Detect which cell encompasses the target text, then output its [x, y] center coordinate. 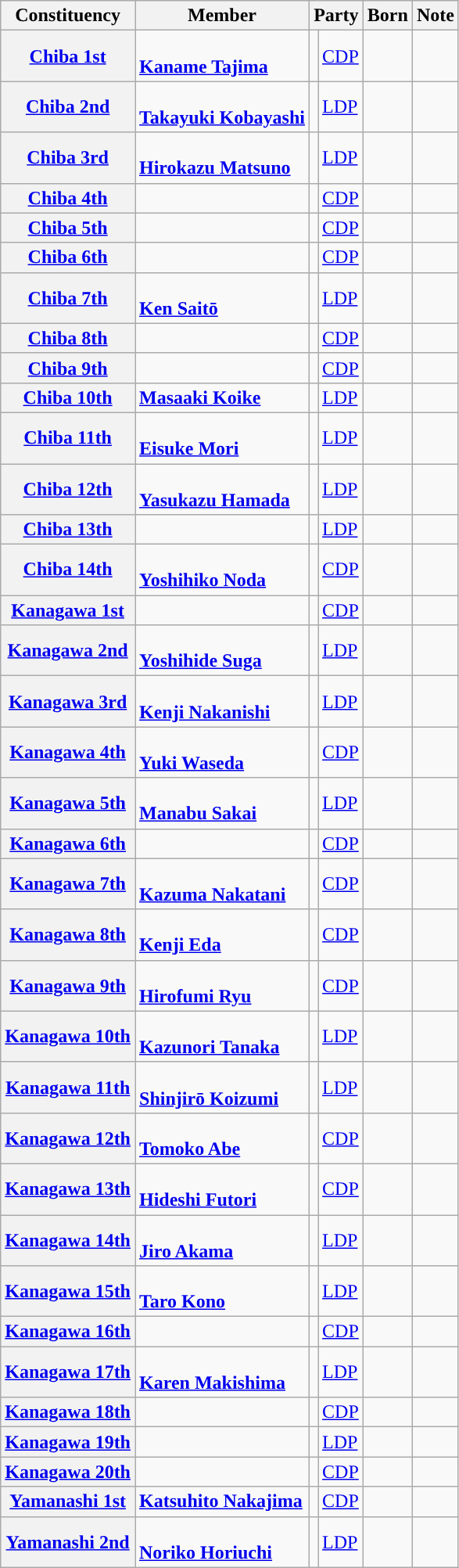
Hirofumi Ryu [222, 986]
Kanagawa 2nd [68, 651]
Chiba 6th [68, 257]
Katsuhito Nakajima [222, 1501]
Yamanashi 2nd [68, 1541]
Eisuke Mori [222, 438]
Chiba 14th [68, 570]
Manabu Sakai [222, 803]
Kanagawa 17th [68, 1372]
Jiro Akama [222, 1239]
Hirokazu Matsuno [222, 158]
Kanagawa 10th [68, 1036]
Chiba 8th [68, 338]
Taro Kono [222, 1291]
Masaaki Koike [222, 397]
Constituency [68, 16]
Kanagawa 11th [68, 1088]
Chiba 2nd [68, 106]
Shinjirō Koizumi [222, 1088]
Tomoko Abe [222, 1138]
Kenji Eda [222, 934]
Party [336, 16]
Hideshi Futori [222, 1189]
Kazuma Nakatani [222, 884]
Chiba 7th [68, 297]
Kanagawa 4th [68, 753]
Karen Makishima [222, 1372]
Chiba 5th [68, 228]
Noriko Horiuchi [222, 1541]
Chiba 9th [68, 368]
Kanagawa 6th [68, 843]
Kanagawa 1st [68, 610]
Kanagawa 8th [68, 934]
Chiba 4th [68, 198]
Chiba 11th [68, 438]
Member [222, 16]
Kanagawa 13th [68, 1189]
Kenji Nakanishi [222, 701]
Yoshihiko Noda [222, 570]
Kanagawa 15th [68, 1291]
Kanagawa 14th [68, 1239]
Kaname Tajima [222, 56]
Kazunori Tanaka [222, 1036]
Ken Saitō [222, 297]
Note [435, 16]
Kanagawa 19th [68, 1442]
Kanagawa 3rd [68, 701]
Born [388, 16]
Yuki Waseda [222, 753]
Kanagawa 5th [68, 803]
Yasukazu Hamada [222, 488]
Takayuki Kobayashi [222, 106]
Kanagawa 20th [68, 1472]
Kanagawa 12th [68, 1138]
Chiba 3rd [68, 158]
Kanagawa 18th [68, 1412]
Chiba 13th [68, 530]
Kanagawa 7th [68, 884]
Kanagawa 9th [68, 986]
Chiba 10th [68, 397]
Yamanashi 1st [68, 1501]
Chiba 12th [68, 488]
Chiba 1st [68, 56]
Yoshihide Suga [222, 651]
Kanagawa 16th [68, 1332]
